Find where the given text appears and provide that cell's center as (x, y) coordinate. 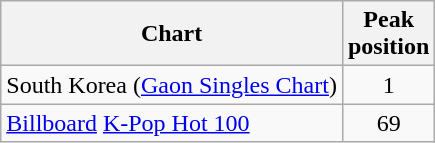
1 (388, 85)
Chart (172, 34)
South Korea (Gaon Singles Chart) (172, 85)
69 (388, 123)
Billboard K-Pop Hot 100 (172, 123)
Peakposition (388, 34)
